Detect which cell encompasses the target text, then output its [X, Y] center coordinate. 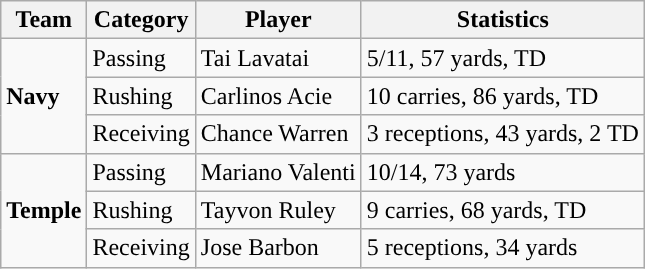
10 carries, 86 yards, TD [502, 96]
Statistics [502, 20]
10/14, 73 yards [502, 172]
5/11, 57 yards, TD [502, 58]
Navy [44, 96]
Tayvon Ruley [278, 210]
Jose Barbon [278, 248]
Chance Warren [278, 134]
Carlinos Acie [278, 96]
Tai Lavatai [278, 58]
Category [141, 20]
Mariano Valenti [278, 172]
5 receptions, 34 yards [502, 248]
9 carries, 68 yards, TD [502, 210]
Player [278, 20]
3 receptions, 43 yards, 2 TD [502, 134]
Team [44, 20]
Temple [44, 210]
